Scan for the cell matching the given text and deliver its (x, y) coordinate at center. 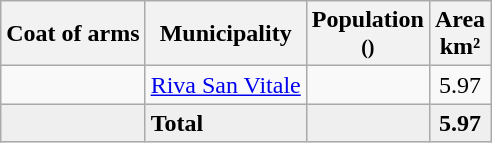
Population() (368, 34)
Municipality (226, 34)
Total (226, 123)
Coat of arms (73, 34)
Area km² (460, 34)
Riva San Vitale (226, 85)
